Search for the cell housing the specified text and yield its (x, y) center coordinate. 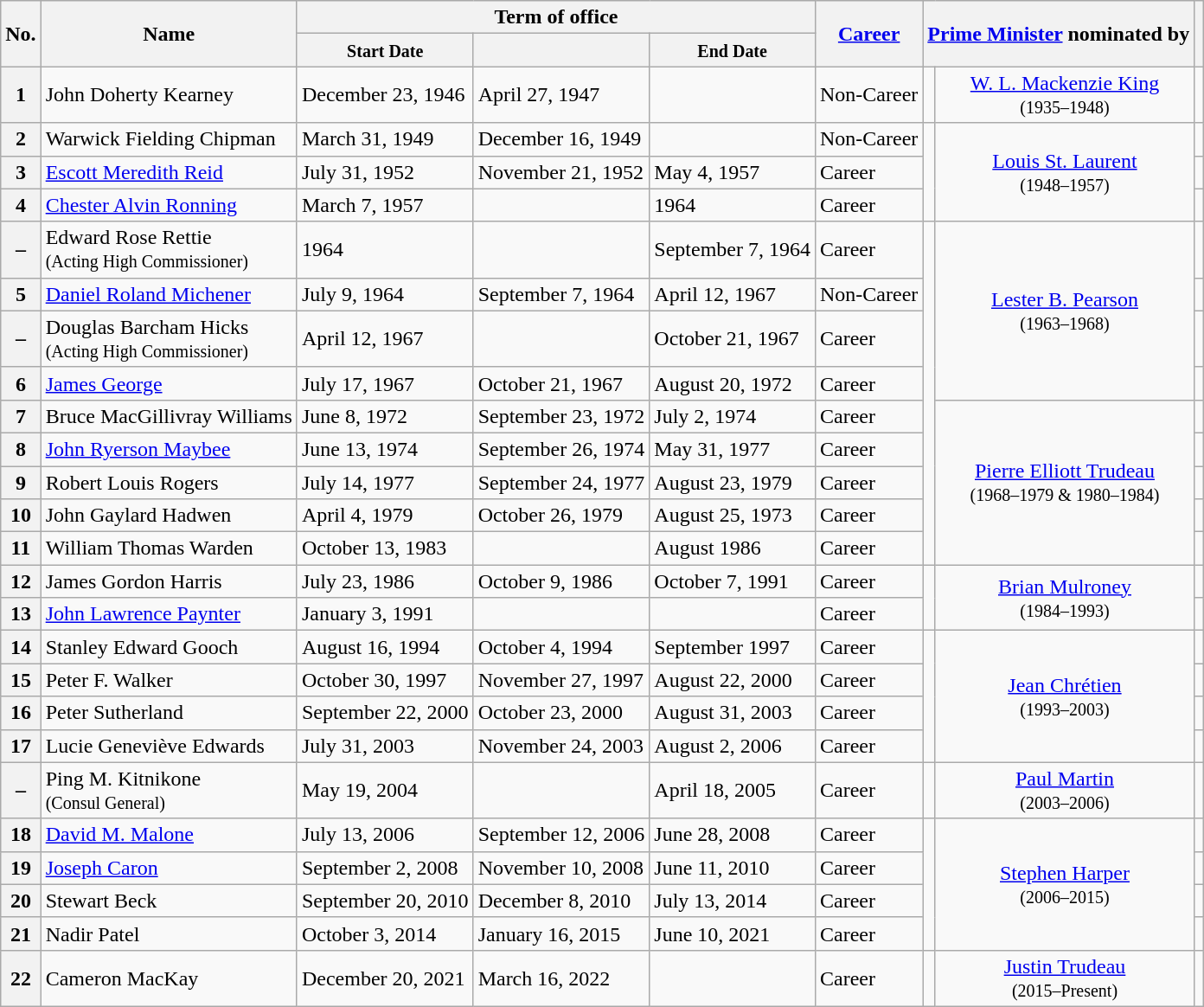
12 (21, 581)
Chester Alvin Ronning (169, 205)
21 (21, 933)
August 22, 2000 (733, 680)
Peter Sutherland (169, 713)
January 3, 1991 (385, 614)
10 (21, 516)
20 (21, 901)
July 2, 1974 (733, 416)
Escott Meredith Reid (169, 172)
William Thomas Warden (169, 548)
Lester B. Pearson(1963–1968) (1065, 311)
Stewart Beck (169, 901)
Paul Martin(2003–2006) (1065, 791)
January 16, 2015 (561, 933)
October 13, 1983 (385, 548)
Robert Louis Rogers (169, 482)
April 27, 1947 (561, 95)
5 (21, 294)
October 3, 2014 (385, 933)
August 16, 1994 (385, 647)
August 25, 1973 (733, 516)
September 2, 2008 (385, 868)
June 11, 2010 (733, 868)
July 23, 1986 (385, 581)
9 (21, 482)
May 4, 1957 (733, 172)
James George (169, 383)
June 10, 2021 (733, 933)
Start Date (385, 50)
Joseph Caron (169, 868)
September 12, 2006 (561, 835)
July 31, 2003 (385, 746)
4 (21, 205)
June 13, 1974 (385, 449)
November 21, 1952 (561, 172)
17 (21, 746)
August 31, 2003 (733, 713)
September 1997 (733, 647)
Pierre Elliott Trudeau(1968–1979 & 1980–1984) (1065, 482)
September 26, 1974 (561, 449)
November 27, 1997 (561, 680)
June 28, 2008 (733, 835)
John Lawrence Paynter (169, 614)
September 23, 1972 (561, 416)
13 (21, 614)
16 (21, 713)
Louis St. Laurent(1948–1957) (1065, 172)
March 7, 1957 (385, 205)
7 (21, 416)
Prime Minister nominated by (1059, 34)
No. (21, 34)
July 13, 2014 (733, 901)
W. L. Mackenzie King(1935–1948) (1065, 95)
August 1986 (733, 548)
July 17, 1967 (385, 383)
August 20, 1972 (733, 383)
July 9, 1964 (385, 294)
David M. Malone (169, 835)
October 30, 1997 (385, 680)
End Date (733, 50)
Stanley Edward Gooch (169, 647)
Douglas Barcham Hicks(Acting High Commissioner) (169, 339)
October 7, 1991 (733, 581)
December 20, 2021 (385, 978)
October 4, 1994 (561, 647)
Brian Mulroney(1984–1993) (1065, 598)
Bruce MacGillivray Williams (169, 416)
October 9, 1986 (561, 581)
Ping M. Kitnikone(Consul General) (169, 791)
December 23, 1946 (385, 95)
Warwick Fielding Chipman (169, 139)
September 24, 1977 (561, 482)
August 2, 2006 (733, 746)
July 14, 1977 (385, 482)
July 31, 1952 (385, 172)
Nadir Patel (169, 933)
June 8, 1972 (385, 416)
March 31, 1949 (385, 139)
18 (21, 835)
Cameron MacKay (169, 978)
2 (21, 139)
September 22, 2000 (385, 713)
April 18, 2005 (733, 791)
Lucie Geneviève Edwards (169, 746)
22 (21, 978)
John Gaylard Hadwen (169, 516)
Stephen Harper(2006–2015) (1065, 884)
October 23, 2000 (561, 713)
September 20, 2010 (385, 901)
Justin Trudeau(2015–Present) (1065, 978)
Jean Chrétien(1993–2003) (1065, 696)
3 (21, 172)
Daniel Roland Michener (169, 294)
Term of office (555, 17)
15 (21, 680)
Name (169, 34)
December 16, 1949 (561, 139)
March 16, 2022 (561, 978)
November 10, 2008 (561, 868)
May 31, 1977 (733, 449)
11 (21, 548)
July 13, 2006 (385, 835)
John Doherty Kearney (169, 95)
August 23, 1979 (733, 482)
November 24, 2003 (561, 746)
6 (21, 383)
October 26, 1979 (561, 516)
April 4, 1979 (385, 516)
December 8, 2010 (561, 901)
Peter F. Walker (169, 680)
Edward Rose Rettie(Acting High Commissioner) (169, 249)
14 (21, 647)
John Ryerson Maybee (169, 449)
1 (21, 95)
8 (21, 449)
19 (21, 868)
May 19, 2004 (385, 791)
James Gordon Harris (169, 581)
